Pinpoint the cell where the given text exists, returning its [x, y] midpoint coordinate. 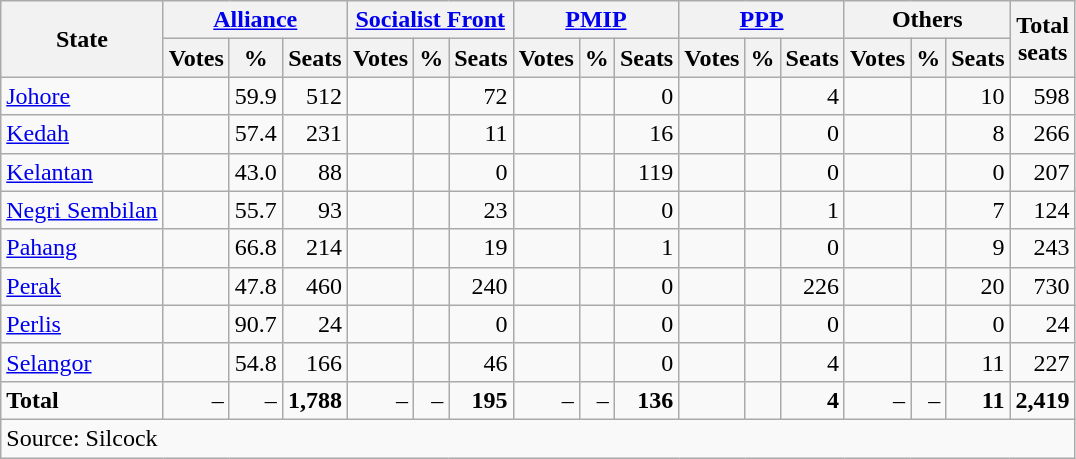
PPP [762, 20]
8 [978, 134]
Pahang [82, 248]
598 [1042, 96]
7 [978, 210]
State [82, 39]
Source: Silcock [538, 438]
124 [1042, 210]
195 [481, 400]
2,419 [1042, 400]
Alliance [255, 20]
1,788 [314, 400]
226 [812, 286]
72 [481, 96]
20 [978, 286]
243 [1042, 248]
Johore [82, 96]
227 [1042, 362]
Negri Sembilan [82, 210]
Totalseats [1042, 39]
Total [82, 400]
88 [314, 172]
207 [1042, 172]
PMIP [596, 20]
16 [646, 134]
Perlis [82, 324]
54.8 [256, 362]
Socialist Front [430, 20]
66.8 [256, 248]
93 [314, 210]
47.8 [256, 286]
266 [1042, 134]
119 [646, 172]
231 [314, 134]
59.9 [256, 96]
240 [481, 286]
55.7 [256, 210]
166 [314, 362]
10 [978, 96]
512 [314, 96]
136 [646, 400]
46 [481, 362]
Kedah [82, 134]
Selangor [82, 362]
19 [481, 248]
23 [481, 210]
Kelantan [82, 172]
Others [927, 20]
90.7 [256, 324]
57.4 [256, 134]
730 [1042, 286]
460 [314, 286]
214 [314, 248]
Perak [82, 286]
9 [978, 248]
43.0 [256, 172]
